For the text-containing cell, return its midpoint in [X, Y] coordinate format. 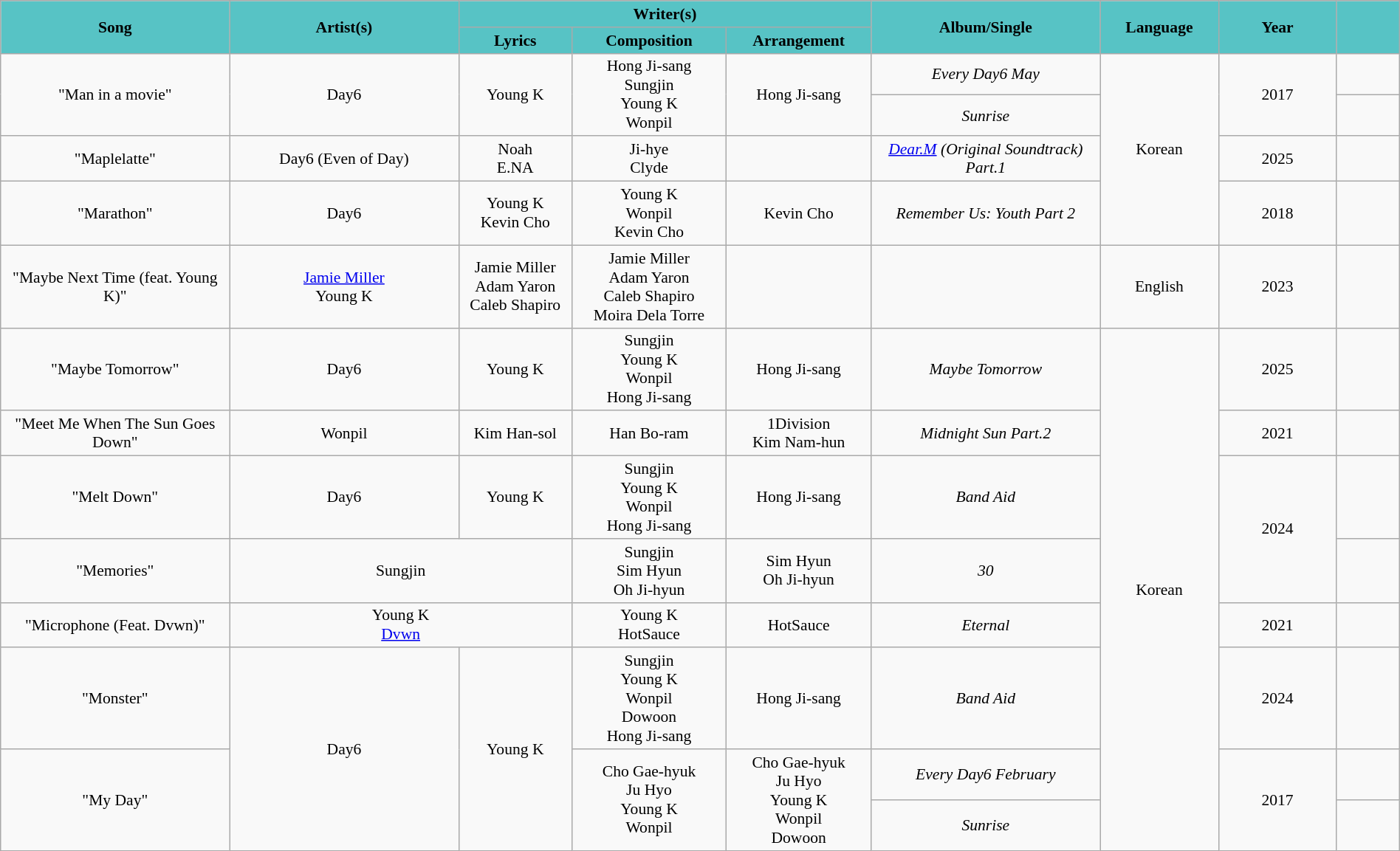
SungjinSim HyunOh Ji-hyun [648, 570]
2023 [1277, 286]
Young KWonpilKevin Cho [648, 213]
"Maplelatte" [115, 158]
English [1159, 286]
Writer(s) [665, 14]
Album/Single [986, 27]
"Microphone (Feat. Dvwn)" [115, 624]
Kim Han-sol [515, 433]
Young KHotSauce [648, 624]
Eternal [986, 624]
Jamie MillerAdam YaronCaleb Shapiro [515, 286]
Dear.M (Original Soundtrack) Part.1 [986, 158]
Young KDvwn [401, 624]
"Melt Down" [115, 497]
1DivisionKim Nam-hun [799, 433]
Han Bo-ram [648, 433]
Young KKevin Cho [515, 213]
"Monster" [115, 698]
Song [115, 27]
Day6 (Even of Day) [344, 158]
Kevin Cho [799, 213]
Maybe Tomorrow [986, 369]
Lyrics [515, 40]
2018 [1277, 213]
Sim HyunOh Ji-hyun [799, 570]
"Maybe Next Time (feat. Young K)" [115, 286]
Jamie MillerYoung K [344, 286]
Remember Us: Youth Part 2 [986, 213]
"Man in a movie" [115, 94]
Cho Gae-hyukJu HyoYoung KWonpilDowoon [799, 800]
"Marathon" [115, 213]
Jamie MillerAdam YaronCaleb ShapiroMoira Dela Torre [648, 286]
SungjinYoung KWonpilDowoonHong Ji-sang [648, 698]
"Memories" [115, 570]
Year [1277, 27]
Sungjin [401, 570]
HotSauce [799, 624]
Midnight Sun Part.2 [986, 433]
Cho Gae-hyukJu HyoYoung KWonpil [648, 800]
"Maybe Tomorrow" [115, 369]
"Meet Me When The Sun Goes Down" [115, 433]
Wonpil [344, 433]
30 [986, 570]
Language [1159, 27]
Every Day6 May [986, 74]
Every Day6 February [986, 775]
Hong Ji-sangSungjinYoung KWonpil [648, 94]
Artist(s) [344, 27]
Arrangement [799, 40]
Ji-hyeClyde [648, 158]
"My Day" [115, 800]
NoahE.NA [515, 158]
Composition [648, 40]
